Return (x, y) of the center of cell containing provided text 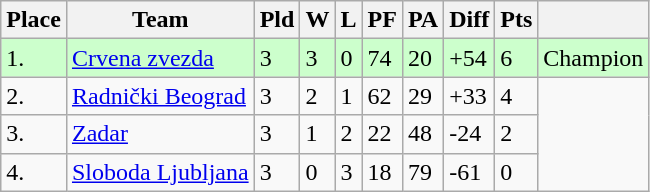
1. (34, 58)
-61 (470, 172)
4. (34, 172)
18 (382, 172)
Zadar (160, 134)
+54 (470, 58)
74 (382, 58)
Radnički Beograd (160, 96)
62 (382, 96)
PF (382, 20)
20 (422, 58)
Pld (277, 20)
Crvena zvezda (160, 58)
Champion (594, 58)
Pts (516, 20)
79 (422, 172)
48 (422, 134)
Sloboda Ljubljana (160, 172)
Place (34, 20)
4 (516, 96)
Team (160, 20)
+33 (470, 96)
6 (516, 58)
-24 (470, 134)
3. (34, 134)
2. (34, 96)
L (348, 20)
W (318, 20)
PA (422, 20)
Diff (470, 20)
29 (422, 96)
22 (382, 134)
